Search for the cell housing the specified text and yield its (x, y) center coordinate. 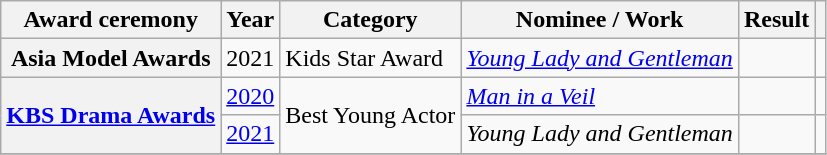
Nominee / Work (600, 20)
Kids Star Award (370, 58)
Year (250, 20)
KBS Drama Awards (111, 115)
Award ceremony (111, 20)
Man in a Veil (600, 96)
Category (370, 20)
Asia Model Awards (111, 58)
2020 (250, 96)
Result (776, 20)
Best Young Actor (370, 115)
